Detect which cell encompasses the target text, then output its [X, Y] center coordinate. 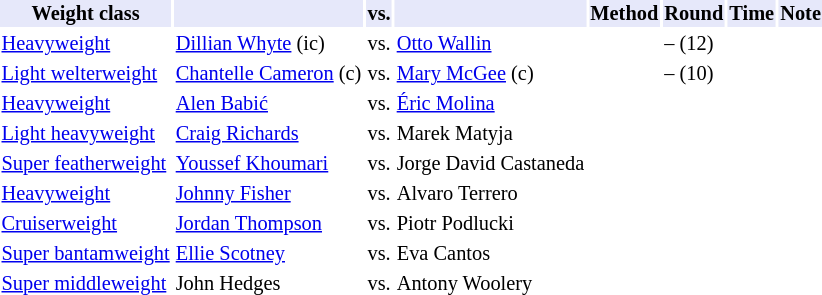
Piotr Podlucki [490, 224]
Cruiserweight [86, 224]
Youssef Khoumari [268, 164]
Time [752, 14]
Method [624, 14]
Eva Cantos [490, 254]
Otto Wallin [490, 44]
– (12) [694, 44]
Alvaro Terrero [490, 194]
Dillian Whyte (ic) [268, 44]
Super bantamweight [86, 254]
Chantelle Cameron (c) [268, 74]
Éric Molina [490, 104]
Johnny Fisher [268, 194]
Jordan Thompson [268, 224]
– (10) [694, 74]
Jorge David Castaneda [490, 164]
Craig Richards [268, 134]
Ellie Scotney [268, 254]
Super featherweight [86, 164]
Alen Babić [268, 104]
Round [694, 14]
Light welterweight [86, 74]
Mary McGee (c) [490, 74]
Marek Matyja [490, 134]
Light heavyweight [86, 134]
Weight class [86, 14]
